Scan for the cell matching the given text and deliver its (X, Y) coordinate at center. 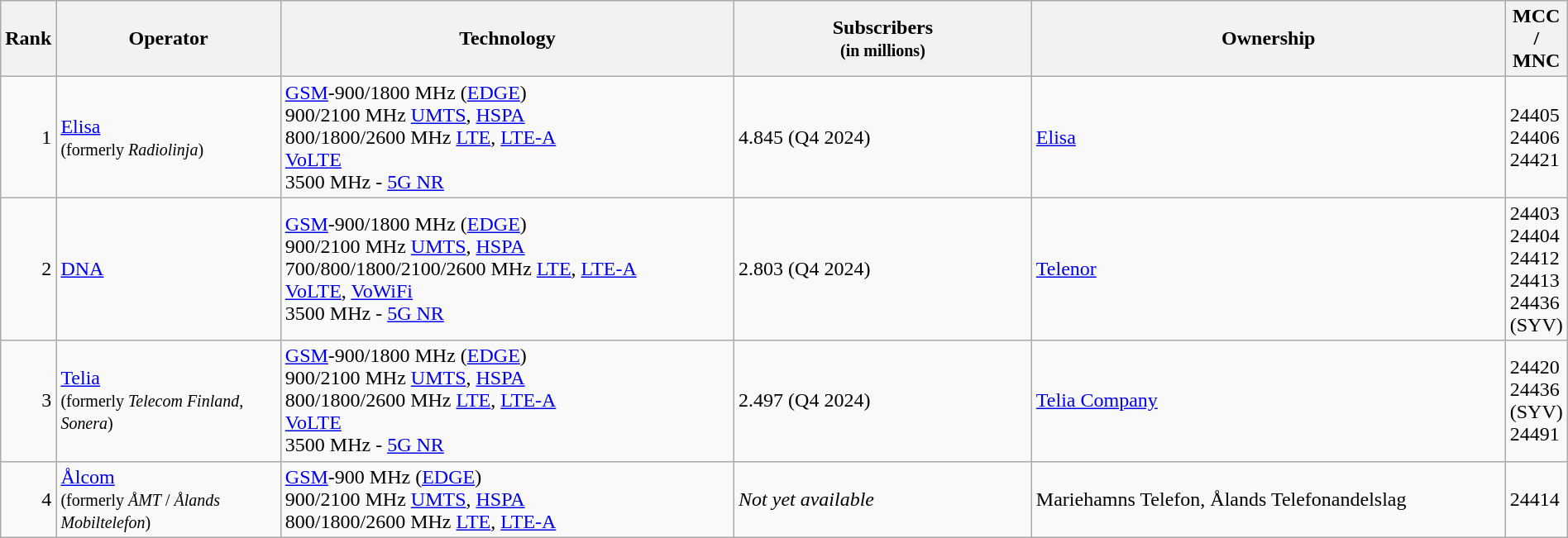
Rank (28, 39)
Telenor (1269, 269)
DNA (169, 269)
2440324404244122441324436 (SYV) (1537, 269)
Ownership (1269, 39)
2 (28, 269)
Operator (169, 39)
GSM-900 MHz (EDGE)900/2100 MHz UMTS, HSPA800/1800/2600 MHz LTE, LTE-A (507, 499)
2.803 (Q4 2024) (883, 269)
Not yet available (883, 499)
Elisa (formerly Radiolinja) (169, 137)
4.845 (Q4 2024) (883, 137)
2.497 (Q4 2024) (883, 401)
Telia (formerly Telecom Finland, Sonera) (169, 401)
2442024436 (SYV)24491 (1537, 401)
Elisa (1269, 137)
Subscribers(in millions) (883, 39)
GSM-900/1800 MHz (EDGE)900/2100 MHz UMTS, HSPA700/800/1800/2100/2600 MHz LTE, LTE-AVoLTE, VoWiFi3500 MHz - 5G NR (507, 269)
4 (28, 499)
244052440624421 (1537, 137)
Mariehamns Telefon, Ålands Telefonandelslag (1269, 499)
Telia Company (1269, 401)
Technology (507, 39)
3 (28, 401)
1 (28, 137)
Ålcom (formerly ÅMT / Ålands Mobiltelefon) (169, 499)
24414 (1537, 499)
MCC / MNC (1537, 39)
